Identify which cell holds the provided text, then report its (x, y) central coordinate. 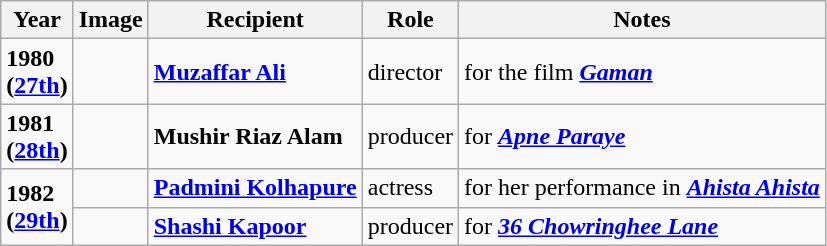
Mushir Riaz Alam (255, 136)
for Apne Paraye (642, 136)
1981(28th) (37, 136)
for 36 Chowringhee Lane (642, 226)
for her performance in Ahista Ahista (642, 188)
1980(27th) (37, 72)
for the film Gaman (642, 72)
Year (37, 20)
Notes (642, 20)
Shashi Kapoor (255, 226)
Role (410, 20)
Padmini Kolhapure (255, 188)
Recipient (255, 20)
Muzaffar Ali (255, 72)
director (410, 72)
actress (410, 188)
1982(29th) (37, 207)
Image (110, 20)
